Pinpoint the cell where the given text exists, returning its [X, Y] midpoint coordinate. 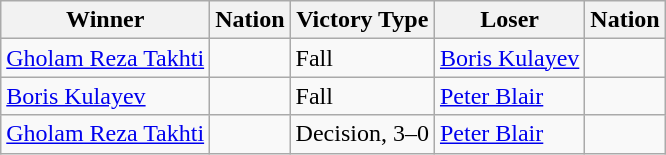
Decision, 3–0 [362, 134]
Loser [509, 20]
Victory Type [362, 20]
Winner [106, 20]
